Locate the cell with the specified text and output its (x, y) center coordinate. 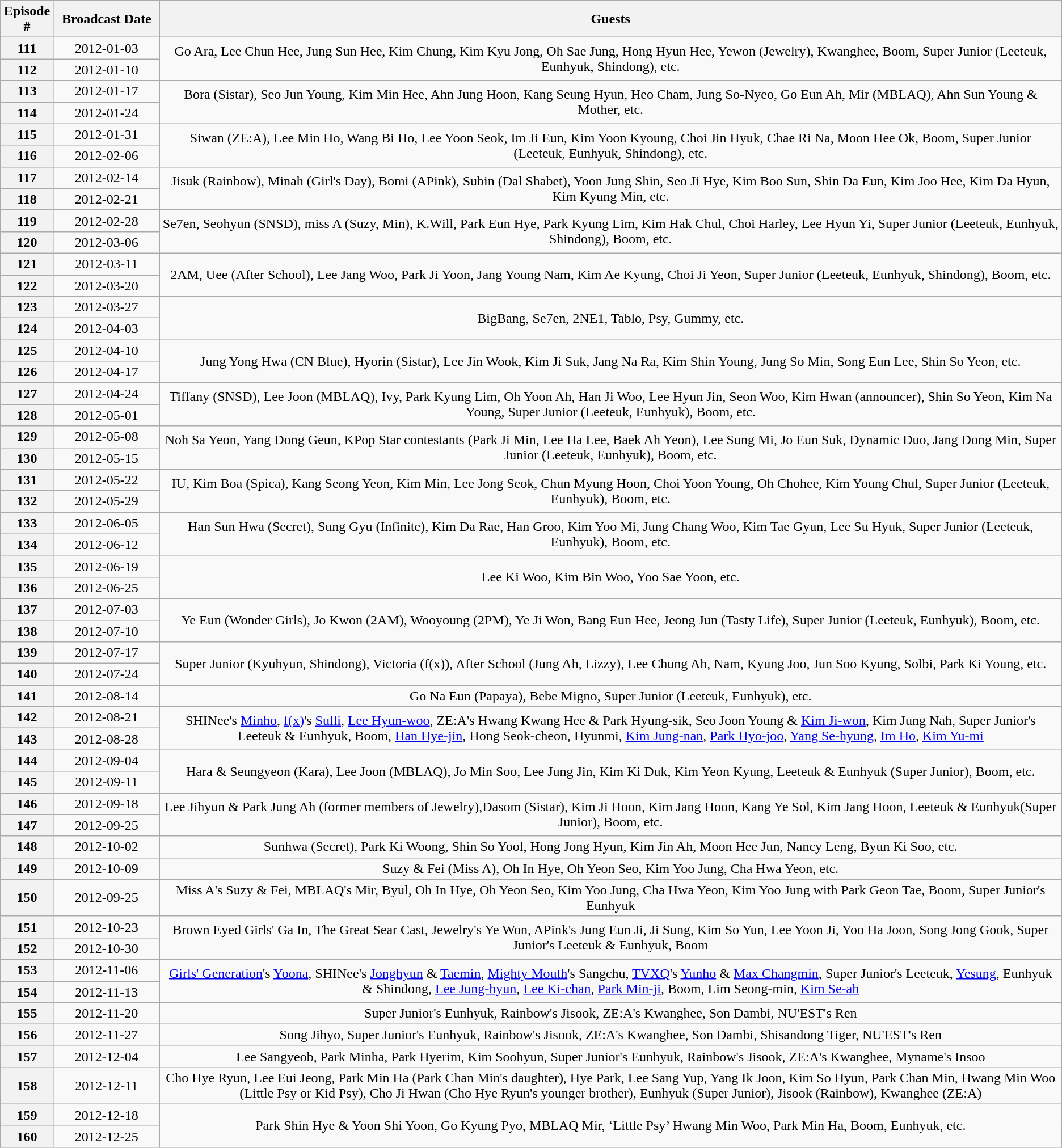
2012-04-24 (107, 394)
Broadcast Date (107, 19)
117 (27, 178)
155 (27, 1014)
142 (27, 717)
2012-10-30 (107, 948)
2012-05-29 (107, 501)
121 (27, 264)
Ye Eun (Wonder Girls), Jo Kwon (2AM), Wooyoung (2PM), Ye Ji Won, Bang Eun Hee, Jeong Jun (Tasty Life), Super Junior (Leeteuk, Eunhyuk), Boom, etc. (610, 620)
Episode # (27, 19)
143 (27, 739)
130 (27, 458)
2012-06-12 (107, 545)
Lee Sangyeob, Park Minha, Park Hyerim, Kim Soohyun, Super Junior's Eunhyuk, Rainbow's Jisook, ZE:A's Kwanghee, Myname's Insoo (610, 1057)
2012-02-28 (107, 221)
158 (27, 1086)
147 (27, 825)
146 (27, 804)
2012-12-11 (107, 1086)
111 (27, 48)
Lee Ki Woo, Kim Bin Woo, Yoo Sae Yoon, etc. (610, 577)
2012-07-24 (107, 674)
123 (27, 307)
135 (27, 566)
141 (27, 696)
128 (27, 415)
2012-05-08 (107, 437)
2012-10-02 (107, 847)
156 (27, 1035)
2012-04-10 (107, 351)
124 (27, 329)
2012-10-23 (107, 927)
Suzy & Fei (Miss A), Oh In Hye, Oh Yeon Seo, Kim Yoo Jung, Cha Hwa Yeon, etc. (610, 868)
113 (27, 91)
2012-03-06 (107, 242)
125 (27, 351)
139 (27, 653)
2012-08-28 (107, 739)
2012-01-10 (107, 70)
136 (27, 588)
2012-06-25 (107, 588)
119 (27, 221)
Guests (610, 19)
148 (27, 847)
127 (27, 394)
2012-11-27 (107, 1035)
2012-02-06 (107, 156)
159 (27, 1115)
2012-01-03 (107, 48)
120 (27, 242)
129 (27, 437)
2012-01-31 (107, 134)
145 (27, 782)
144 (27, 761)
2012-11-20 (107, 1014)
2012-12-04 (107, 1057)
Go Na Eun (Papaya), Bebe Migno, Super Junior (Leeteuk, Eunhyuk), etc. (610, 696)
152 (27, 948)
2012-07-17 (107, 653)
126 (27, 372)
157 (27, 1057)
2012-09-04 (107, 761)
2012-05-15 (107, 458)
122 (27, 285)
138 (27, 631)
131 (27, 480)
Jung Yong Hwa (CN Blue), Hyorin (Sistar), Lee Jin Wook, Kim Ji Suk, Jang Na Ra, Kim Shin Young, Jung So Min, Song Eun Lee, Shin So Yeon, etc. (610, 361)
2012-06-19 (107, 566)
2012-08-21 (107, 717)
150 (27, 897)
115 (27, 134)
160 (27, 1137)
114 (27, 113)
2012-05-22 (107, 480)
2012-11-06 (107, 970)
140 (27, 674)
Park Shin Hye & Yoon Shi Yoon, Go Kyung Pyo, MBLAQ Mir, ‘Little Psy’ Hwang Min Woo, Park Min Ha, Boom, Eunhyuk, etc. (610, 1126)
2012-04-03 (107, 329)
137 (27, 609)
118 (27, 199)
Song Jihyo, Super Junior's Eunhyuk, Rainbow's Jisook, ZE:A's Kwanghee, Son Dambi, Shisandong Tiger, NU'EST's Ren (610, 1035)
BigBang, Se7en, 2NE1, Tablo, Psy, Gummy, etc. (610, 318)
112 (27, 70)
116 (27, 156)
2012-12-25 (107, 1137)
151 (27, 927)
2012-07-03 (107, 609)
Hara & Seungyeon (Kara), Lee Joon (MBLAQ), Jo Min Soo, Lee Jung Jin, Kim Ki Duk, Kim Yeon Kyung, Leeteuk & Eunhyuk (Super Junior), Boom, etc. (610, 771)
2012-06-05 (107, 523)
2012-07-10 (107, 631)
2012-11-13 (107, 992)
149 (27, 868)
153 (27, 970)
2012-12-18 (107, 1115)
Super Junior's Eunhyuk, Rainbow's Jisook, ZE:A's Kwanghee, Son Dambi, NU'EST's Ren (610, 1014)
2012-03-20 (107, 285)
2012-01-24 (107, 113)
Sunhwa (Secret), Park Ki Woong, Shin So Yool, Hong Jong Hyun, Kim Jin Ah, Moon Hee Jun, Nancy Leng, Byun Ki Soo, etc. (610, 847)
134 (27, 545)
2012-04-17 (107, 372)
2012-09-11 (107, 782)
2012-03-11 (107, 264)
2012-05-01 (107, 415)
132 (27, 501)
2012-02-21 (107, 199)
2012-03-27 (107, 307)
2012-02-14 (107, 178)
2012-09-18 (107, 804)
2012-08-14 (107, 696)
154 (27, 992)
133 (27, 523)
2012-01-17 (107, 91)
2012-10-09 (107, 868)
